Detect which cell encompasses the target text, then output its [x, y] center coordinate. 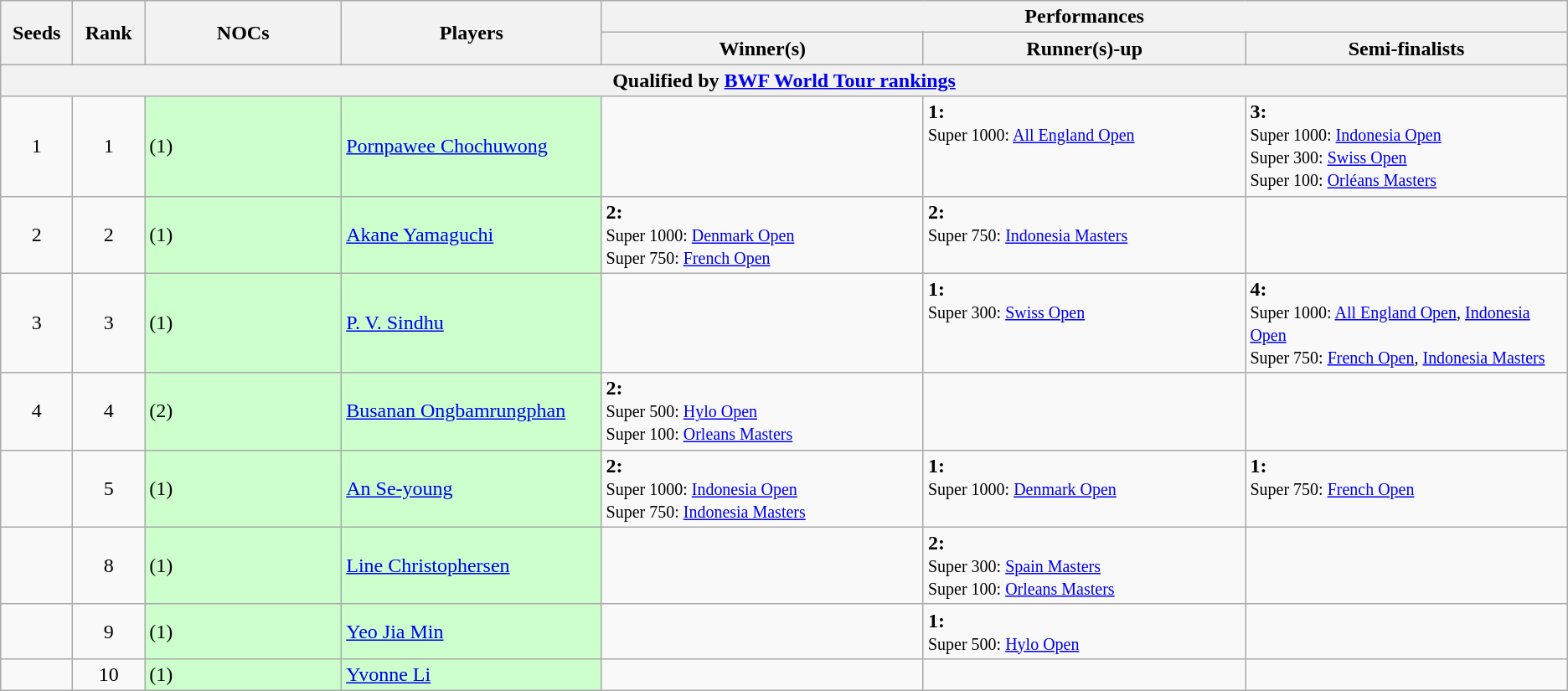
2:Super 1000: Denmark OpenSuper 750: French Open [762, 235]
An Se-young [472, 488]
Busanan Ongbamrungphan [472, 411]
1:Super 1000: All England Open [1084, 146]
Seeds [37, 33]
Line Christophersen [472, 565]
Akane Yamaguchi [472, 235]
3:Super 1000: Indonesia OpenSuper 300: Swiss OpenSuper 100: Orléans Masters [1406, 146]
Rank [109, 33]
(2) [243, 411]
Yvonne Li [472, 674]
2:Super 750: Indonesia Masters [1084, 235]
2:Super 1000: Indonesia OpenSuper 750: Indonesia Masters [762, 488]
1:Super 750: French Open [1406, 488]
9 [109, 632]
8 [109, 565]
Performances [1084, 17]
Yeo Jia Min [472, 632]
P. V. Sindhu [472, 323]
Runner(s)-up [1084, 49]
2:Super 500: Hylo OpenSuper 100: Orleans Masters [762, 411]
Semi-finalists [1406, 49]
Players [472, 33]
4:Super 1000: All England Open, Indonesia OpenSuper 750: French Open, Indonesia Masters [1406, 323]
NOCs [243, 33]
10 [109, 674]
5 [109, 488]
1:Super 1000: Denmark Open [1084, 488]
Pornpawee Chochuwong [472, 146]
2:Super 300: Spain MastersSuper 100: Orleans Masters [1084, 565]
Winner(s) [762, 49]
1:Super 500: Hylo Open [1084, 632]
Qualified by BWF World Tour rankings [784, 80]
1:Super 300: Swiss Open [1084, 323]
